Pinpoint the cell where the given text exists, returning its [X, Y] midpoint coordinate. 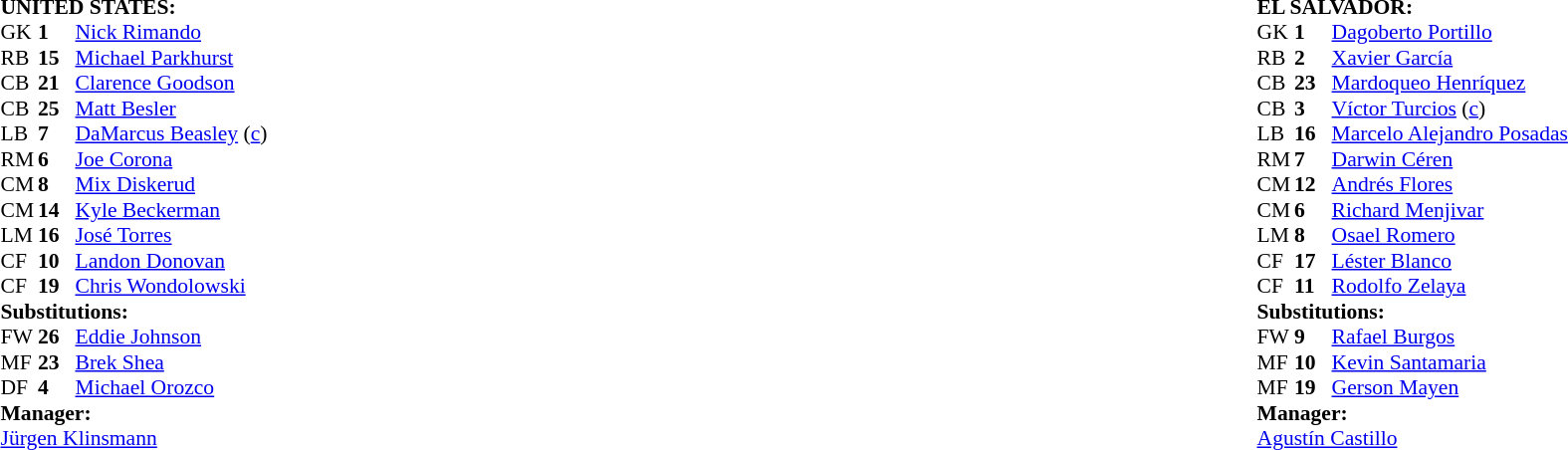
Mix Diskerud [171, 184]
4 [57, 387]
26 [57, 337]
3 [1313, 109]
12 [1313, 184]
17 [1313, 261]
Nick Rimando [171, 33]
Landon Donovan [171, 261]
Rodolfo Zelaya [1450, 286]
Eddie Johnson [171, 337]
Dagoberto Portillo [1450, 33]
Rafael Burgos [1450, 337]
Kyle Beckerman [171, 210]
DaMarcus Beasley (c) [171, 134]
11 [1313, 286]
Xavier García [1450, 58]
Chris Wondolowski [171, 286]
Michael Parkhurst [171, 58]
2 [1313, 58]
Clarence Goodson [171, 83]
Richard Menjivar [1450, 210]
25 [57, 109]
9 [1313, 337]
Víctor Turcios (c) [1450, 109]
Gerson Mayen [1450, 387]
15 [57, 58]
Mardoqueo Henríquez [1450, 83]
Marcelo Alejandro Posadas [1450, 134]
José Torres [171, 236]
14 [57, 210]
Darwin Céren [1450, 159]
21 [57, 83]
Osael Romero [1450, 236]
Léster Blanco [1450, 261]
Kevin Santamaria [1450, 362]
Michael Orozco [171, 387]
Joe Corona [171, 159]
Brek Shea [171, 362]
Matt Besler [171, 109]
DF [19, 387]
Andrés Flores [1450, 184]
